Pinpoint the cell where the given text exists, returning its [X, Y] midpoint coordinate. 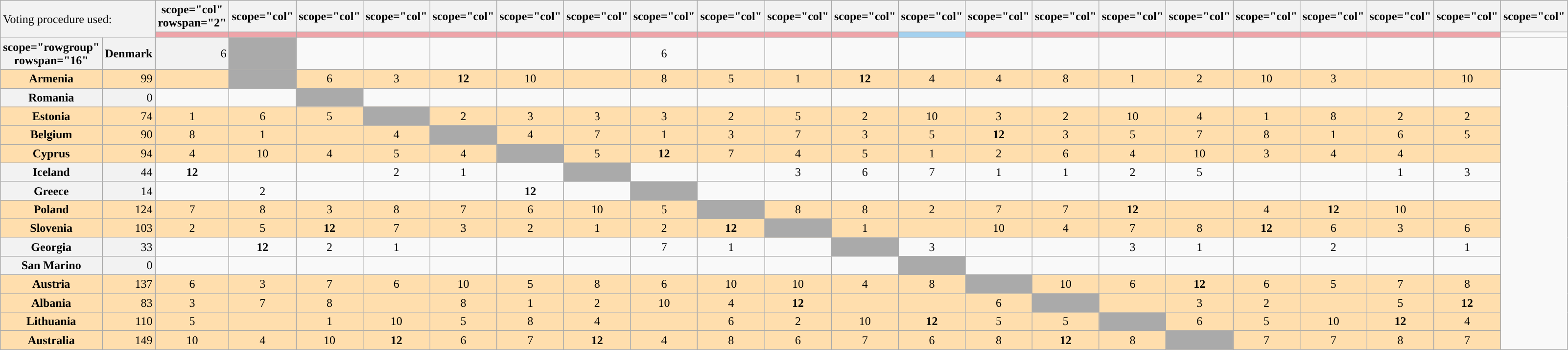
Cyprus [51, 153]
Slovenia [51, 228]
Estonia [51, 116]
Austria [51, 284]
San Marino [51, 266]
74 [129, 116]
94 [129, 153]
99 [129, 79]
Georgia [51, 247]
Iceland [51, 172]
Voting procedure used: [78, 19]
Denmark [129, 54]
Greece [51, 191]
124 [129, 209]
Australia [51, 340]
14 [129, 191]
Lithuania [51, 322]
83 [129, 303]
44 [129, 172]
scope="rowgroup" rowspan="16" [51, 54]
Poland [51, 209]
103 [129, 228]
149 [129, 340]
Belgium [51, 135]
Armenia [51, 79]
137 [129, 284]
scope="col" rowspan="2" [192, 17]
Albania [51, 303]
110 [129, 322]
33 [129, 247]
90 [129, 135]
Romania [51, 98]
